Capture the cell that displays the provided text and extract its [X, Y] central coordinate. 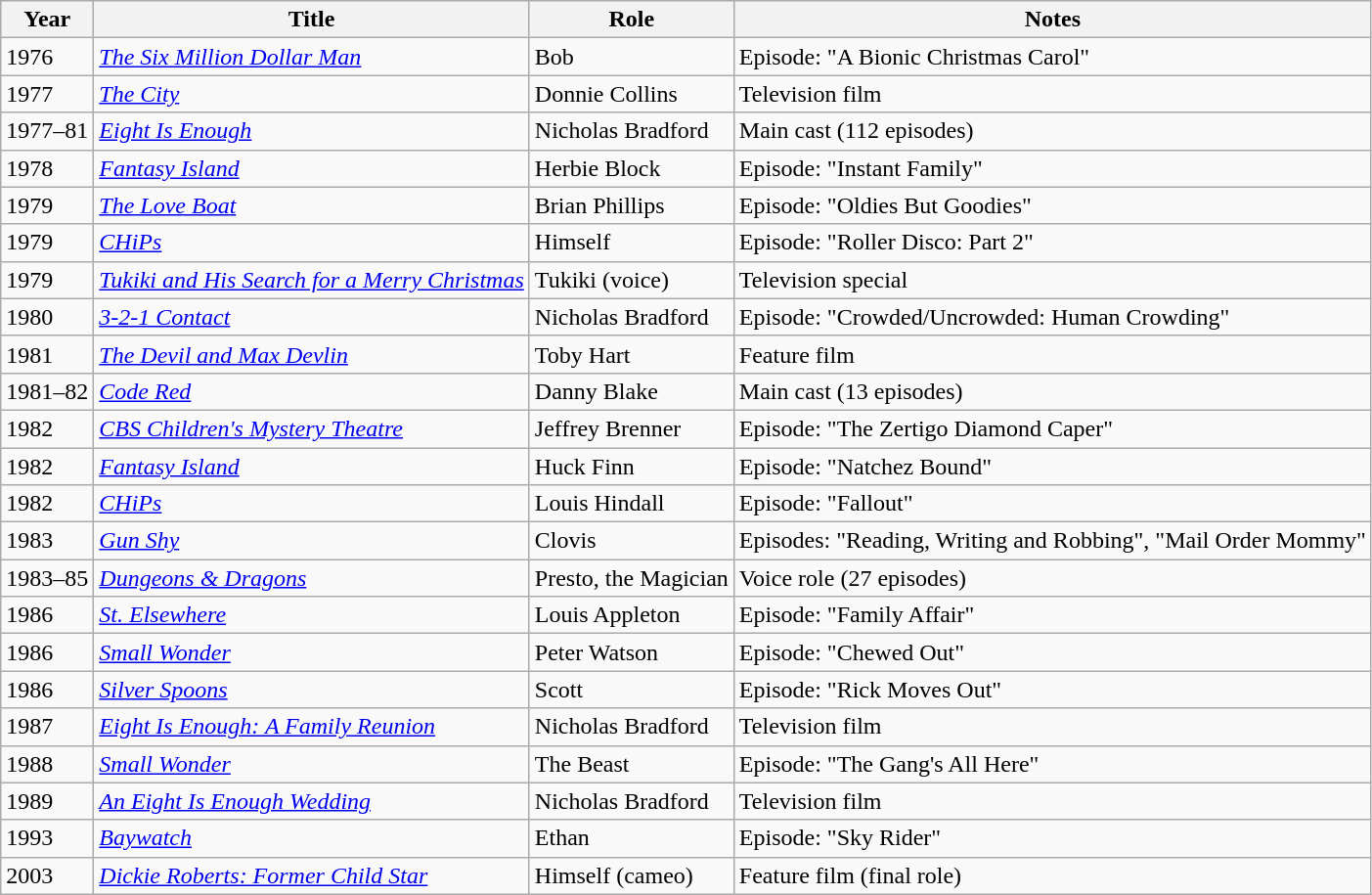
Episode: "Fallout" [1052, 504]
Peter Watson [632, 652]
St. Elsewhere [312, 615]
Huck Finn [632, 467]
1981 [47, 354]
Feature film [1052, 354]
1993 [47, 838]
Episode: "Family Affair" [1052, 615]
Presto, the Magician [632, 578]
Title [312, 20]
Episode: "Natchez Bound" [1052, 467]
Episode: "Chewed Out" [1052, 652]
Episode: "Rick Moves Out" [1052, 690]
Tukiki (voice) [632, 280]
Baywatch [312, 838]
Episode: "A Bionic Christmas Carol" [1052, 57]
1988 [47, 764]
Episode: "Roller Disco: Part 2" [1052, 243]
Danny Blake [632, 391]
Episode: "The Zertigo Diamond Caper" [1052, 428]
Jeffrey Brenner [632, 428]
Scott [632, 690]
1977 [47, 94]
Toby Hart [632, 354]
Dungeons & Dragons [312, 578]
Herbie Block [632, 168]
Episode: "The Gang's All Here" [1052, 764]
Television special [1052, 280]
1981–82 [47, 391]
Feature film (final role) [1052, 875]
Eight Is Enough [312, 131]
Code Red [312, 391]
1989 [47, 801]
1978 [47, 168]
Brian Phillips [632, 205]
Episode: "Oldies But Goodies" [1052, 205]
1987 [47, 727]
The Love Boat [312, 205]
Louis Hindall [632, 504]
Eight Is Enough: A Family Reunion [312, 727]
1983 [47, 541]
3-2-1 Contact [312, 317]
Voice role (27 episodes) [1052, 578]
Ethan [632, 838]
Himself [632, 243]
CBS Children's Mystery Theatre [312, 428]
Year [47, 20]
Episode: "Sky Rider" [1052, 838]
Clovis [632, 541]
Role [632, 20]
Tukiki and His Search for a Merry Christmas [312, 280]
An Eight Is Enough Wedding [312, 801]
The Beast [632, 764]
Dickie Roberts: Former Child Star [312, 875]
The Six Million Dollar Man [312, 57]
Silver Spoons [312, 690]
Episodes: "Reading, Writing and Robbing", "Mail Order Mommy" [1052, 541]
1977–81 [47, 131]
Bob [632, 57]
Main cast (112 episodes) [1052, 131]
Himself (cameo) [632, 875]
1983–85 [47, 578]
Episode: "Crowded/Uncrowded: Human Crowding" [1052, 317]
Main cast (13 episodes) [1052, 391]
The Devil and Max Devlin [312, 354]
Notes [1052, 20]
2003 [47, 875]
1980 [47, 317]
The City [312, 94]
Episode: "Instant Family" [1052, 168]
1976 [47, 57]
Donnie Collins [632, 94]
Louis Appleton [632, 615]
Gun Shy [312, 541]
